Identify which cell holds the provided text, then report its [x, y] central coordinate. 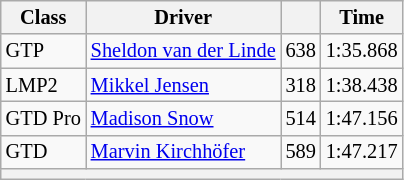
Sheldon van der Linde [184, 51]
Driver [184, 17]
Time [362, 17]
1:47.217 [362, 152]
638 [301, 51]
318 [301, 85]
GTP [44, 51]
1:38.438 [362, 85]
514 [301, 118]
Madison Snow [184, 118]
589 [301, 152]
Mikkel Jensen [184, 85]
1:47.156 [362, 118]
1:35.868 [362, 51]
GTD Pro [44, 118]
GTD [44, 152]
Class [44, 17]
LMP2 [44, 85]
Marvin Kirchhöfer [184, 152]
